Output the (X, Y) coordinate of the center of the cell containing the given text.  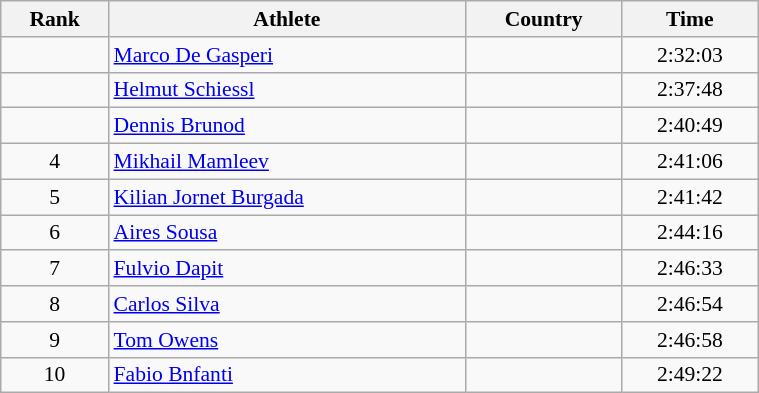
2:41:06 (690, 162)
5 (55, 197)
Mikhail Mamleev (288, 162)
Fulvio Dapit (288, 269)
Kilian Jornet Burgada (288, 197)
2:32:03 (690, 55)
4 (55, 162)
7 (55, 269)
2:40:49 (690, 126)
Country (544, 19)
2:44:16 (690, 233)
Dennis Brunod (288, 126)
6 (55, 233)
2:49:22 (690, 375)
Helmut Schiessl (288, 90)
2:46:33 (690, 269)
Athlete (288, 19)
9 (55, 340)
Aires Sousa (288, 233)
2:37:48 (690, 90)
Time (690, 19)
Rank (55, 19)
Fabio Bnfanti (288, 375)
8 (55, 304)
10 (55, 375)
Marco De Gasperi (288, 55)
2:46:58 (690, 340)
Tom Owens (288, 340)
2:46:54 (690, 304)
Carlos Silva (288, 304)
2:41:42 (690, 197)
